Search for the cell housing the specified text and yield its (X, Y) center coordinate. 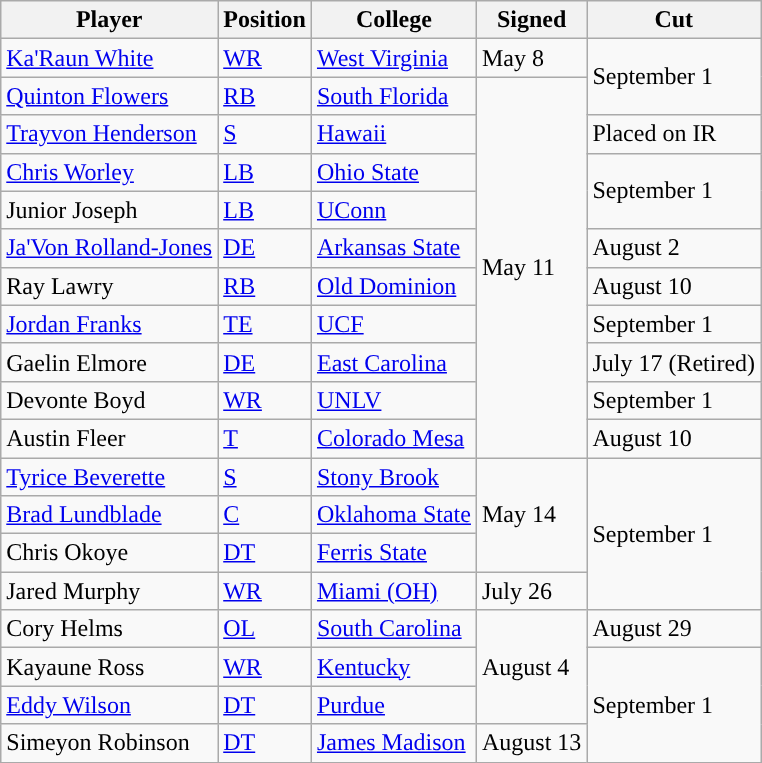
August 29 (674, 629)
Tyrice Beverette (110, 477)
C (265, 515)
East Carolina (394, 362)
Ferris State (394, 553)
Arkansas State (394, 248)
Gaelin Elmore (110, 362)
UConn (394, 210)
Colorado Mesa (394, 438)
Ohio State (394, 172)
Cut (674, 20)
Cory Helms (110, 629)
Old Dominion (394, 286)
Hawaii (394, 134)
Player (110, 20)
South Florida (394, 96)
Kentucky (394, 667)
Chris Okoye (110, 553)
Jared Murphy (110, 591)
Oklahoma State (394, 515)
West Virginia (394, 58)
Kayaune Ross (110, 667)
TE (265, 324)
Austin Fleer (110, 438)
Placed on IR (674, 134)
August 4 (531, 667)
Quinton Flowers (110, 96)
Simeyon Robinson (110, 743)
Signed (531, 20)
Position (265, 20)
July 17 (Retired) (674, 362)
Purdue (394, 705)
College (394, 20)
July 26 (531, 591)
Eddy Wilson (110, 705)
Ray Lawry (110, 286)
May 8 (531, 58)
Ja'Von Rolland-Jones (110, 248)
Ka'Raun White (110, 58)
Devonte Boyd (110, 400)
Chris Worley (110, 172)
Junior Joseph (110, 210)
Miami (OH) (394, 591)
South Carolina (394, 629)
UNLV (394, 400)
UCF (394, 324)
James Madison (394, 743)
August 2 (674, 248)
May 11 (531, 268)
Brad Lundblade (110, 515)
Trayvon Henderson (110, 134)
T (265, 438)
August 13 (531, 743)
OL (265, 629)
May 14 (531, 515)
Stony Brook (394, 477)
Jordan Franks (110, 324)
